Locate the cell with the specified text and output its (X, Y) center coordinate. 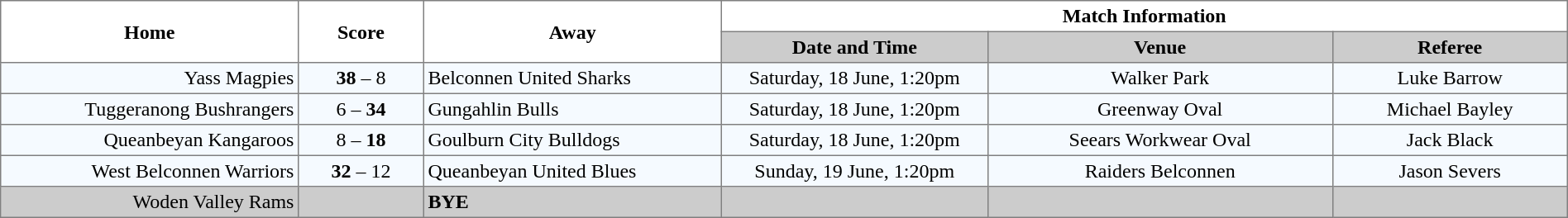
Away (572, 31)
BYE (572, 202)
Raiders Belconnen (1159, 171)
Jason Severs (1450, 171)
Queanbeyan Kangaroos (150, 140)
Luke Barrow (1450, 78)
Queanbeyan United Blues (572, 171)
Referee (1450, 47)
Belconnen United Sharks (572, 78)
Seears Workwear Oval (1159, 140)
6 – 34 (361, 109)
Jack Black (1450, 140)
Goulburn City Bulldogs (572, 140)
38 – 8 (361, 78)
32 – 12 (361, 171)
Tuggeranong Bushrangers (150, 109)
Gungahlin Bulls (572, 109)
Yass Magpies (150, 78)
Score (361, 31)
8 – 18 (361, 140)
Match Information (1145, 17)
Greenway Oval (1159, 109)
Sunday, 19 June, 1:20pm (854, 171)
Home (150, 31)
Date and Time (854, 47)
Venue (1159, 47)
Woden Valley Rams (150, 202)
Michael Bayley (1450, 109)
Walker Park (1159, 78)
West Belconnen Warriors (150, 171)
